Extract the (X, Y) coordinate from the center of the cell holding the provided text.  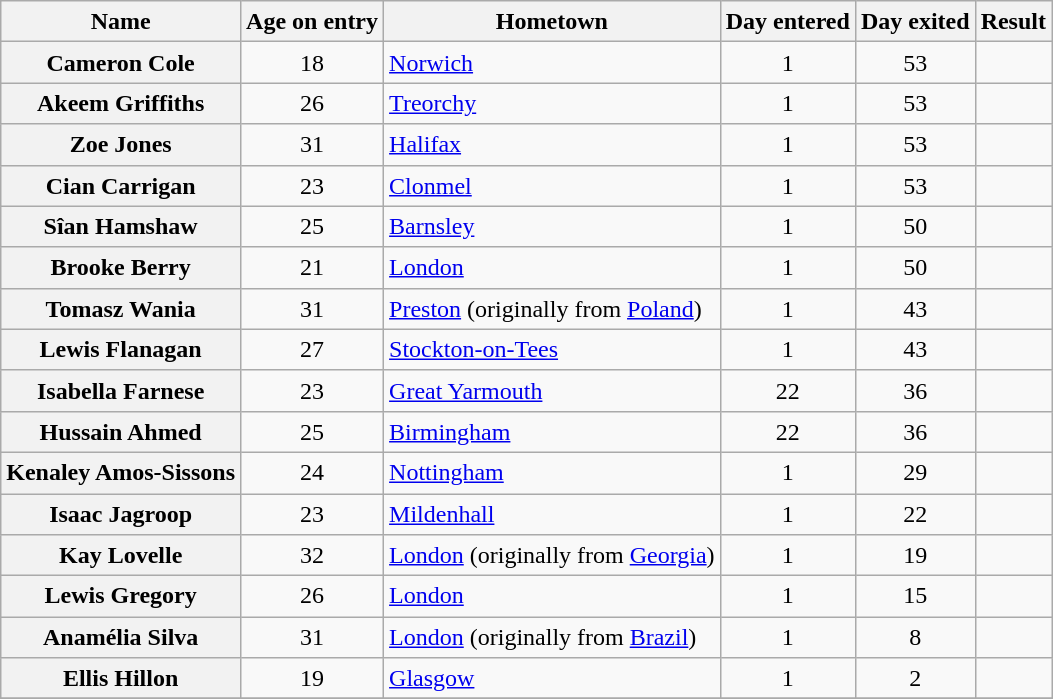
Preston (originally from Poland) (552, 308)
15 (915, 596)
18 (312, 62)
Result (1013, 22)
Isaac Jagroop (121, 514)
Day exited (915, 22)
Mildenhall (552, 514)
Clonmel (552, 186)
Name (121, 22)
Hometown (552, 22)
Treorchy (552, 104)
Lewis Flanagan (121, 350)
Ellis Hillon (121, 678)
Halifax (552, 144)
Norwich (552, 62)
27 (312, 350)
24 (312, 472)
Nottingham (552, 472)
Hussain Ahmed (121, 432)
Great Yarmouth (552, 390)
8 (915, 638)
Day entered (788, 22)
Zoe Jones (121, 144)
Isabella Farnese (121, 390)
Anamélia Silva (121, 638)
Tomasz Wania (121, 308)
Cian Carrigan (121, 186)
Barnsley (552, 226)
Sîan Hamshaw (121, 226)
Age on entry (312, 22)
32 (312, 556)
Glasgow (552, 678)
Brooke Berry (121, 268)
29 (915, 472)
Cameron Cole (121, 62)
London (originally from Brazil) (552, 638)
Birmingham (552, 432)
Stockton-on-Tees (552, 350)
Kay Lovelle (121, 556)
London (originally from Georgia) (552, 556)
21 (312, 268)
Lewis Gregory (121, 596)
Akeem Griffiths (121, 104)
Kenaley Amos-Sissons (121, 472)
2 (915, 678)
